For the text-containing cell, return its midpoint in [X, Y] coordinate format. 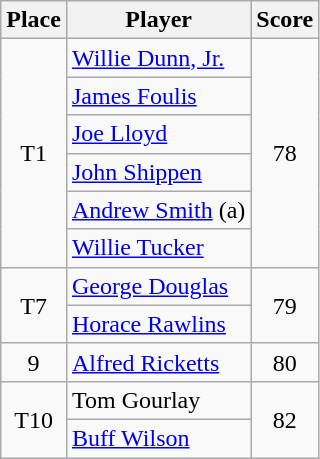
James Foulis [158, 96]
9 [34, 362]
Horace Rawlins [158, 324]
80 [285, 362]
Joe Lloyd [158, 134]
John Shippen [158, 172]
78 [285, 153]
T10 [34, 419]
Place [34, 20]
Player [158, 20]
Alfred Ricketts [158, 362]
T1 [34, 153]
Buff Wilson [158, 438]
Willie Tucker [158, 248]
T7 [34, 305]
Willie Dunn, Jr. [158, 58]
82 [285, 419]
George Douglas [158, 286]
79 [285, 305]
Score [285, 20]
Andrew Smith (a) [158, 210]
Tom Gourlay [158, 400]
